For the text-containing cell, return its midpoint in (X, Y) coordinate format. 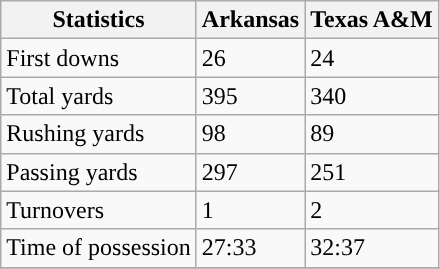
Rushing yards (99, 134)
297 (250, 172)
Time of possession (99, 248)
251 (372, 172)
1 (250, 210)
First downs (99, 58)
Statistics (99, 20)
24 (372, 58)
Texas A&M (372, 20)
Arkansas (250, 20)
Passing yards (99, 172)
27:33 (250, 248)
32:37 (372, 248)
Total yards (99, 96)
89 (372, 134)
98 (250, 134)
2 (372, 210)
340 (372, 96)
26 (250, 58)
Turnovers (99, 210)
395 (250, 96)
